For the text-containing cell, return its midpoint in (x, y) coordinate format. 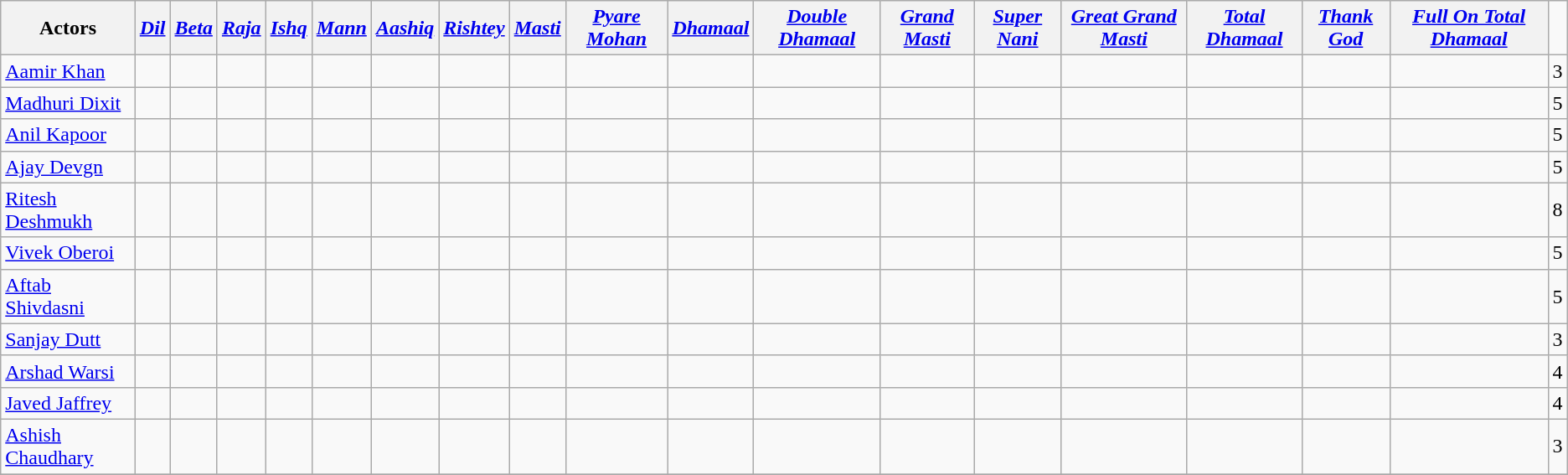
Aamir Khan (69, 71)
Full On Total Dhamaal (1469, 28)
Arshad Warsi (69, 371)
Mann (342, 28)
Super Nani (1017, 28)
Total Dhamaal (1245, 28)
Madhuri Dixit (69, 103)
Javed Jaffrey (69, 403)
Beta (193, 28)
Ashish Chaudhary (69, 446)
8 (1558, 209)
Rishtey (474, 28)
Ishq (288, 28)
Double Dhamaal (817, 28)
Ajay Devgn (69, 167)
Actors (69, 28)
Dhamaal (710, 28)
Raja (241, 28)
Thank God (1345, 28)
Pyare Mohan (616, 28)
Vivek Oberoi (69, 253)
Sanjay Dutt (69, 339)
Grand Masti (926, 28)
Aashiq (405, 28)
Ritesh Deshmukh (69, 209)
Dil (152, 28)
Great Grand Masti (1124, 28)
Masti (538, 28)
Anil Kapoor (69, 135)
Aftab Shivdasni (69, 297)
